Capture the cell that displays the provided text and extract its [X, Y] central coordinate. 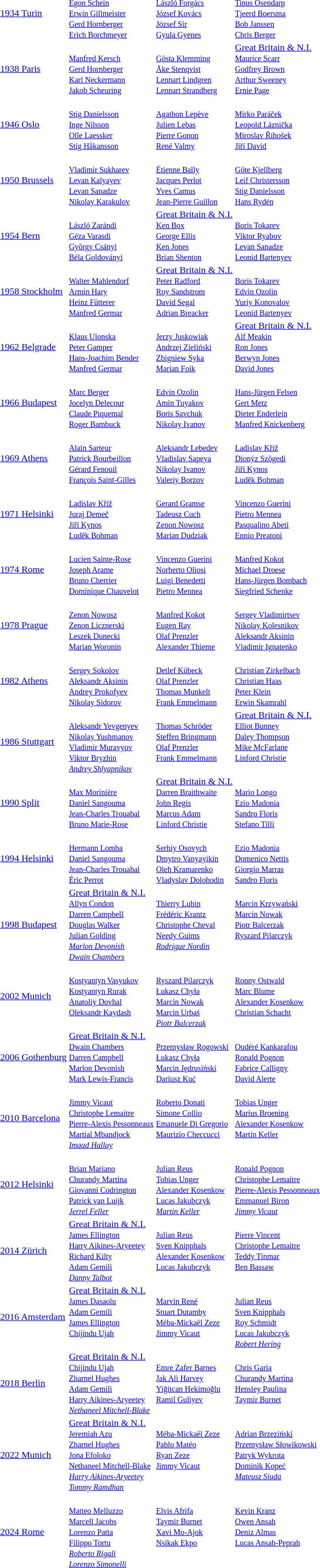
Stig DanielssonInge NilssonOlle LaesskerStig Håkansson [111, 124]
Roberto DonatiSimone CollioEmanuele Di GregorioMaurizio Checcucci [194, 1118]
Étienne BallyJacques PerlotYves CamusJean-Pierre Guillon [194, 180]
Aleksandr YevgenyevNikolay YushmanovVladimir MuravyovViktor BryzhinAndrey Shlyapnikov [111, 742]
Gerard GramseTadeusz CuchZenon NowoszMarian Dudziak [194, 514]
Thomas SchröderSteffen BringmannOlaf PrenzlerFrank Emmelmann [194, 742]
Walter MahlendorfArmin HaryHeinz FüttererManfred Germar [111, 291]
Hermann LombaDaniel SangoumaJean-Charles TrouabalÉric Perrot [111, 858]
Brian MarianoChurandy MartinaGiovanni CodringtonPatrick van LuijkJerrel Feller [111, 1184]
Alain SarteurPatrick BourbeillonGérard FenouilFrançois Saint-Gilles [111, 458]
Manfred KerschGerd HornbergerKarl NeckermannJakob Scheuring [111, 69]
Julian ReusTobias UngerAlexander KosenkowLucas JakubczykMartin Keller [194, 1184]
Zenon NowoszZenon LicznerskiLeszek DuneckiMarian Woronin [111, 625]
Méba-Mickaël ZezePablo MatéoRyan ZezeJimmy Vicaut [194, 1455]
Max MorinièreDaniel SangoumaJean-Charles TrouabalBruno Marie-Rose [111, 803]
László ZarándiGéza VarasdiGyörgy CsányiBéla Goldoványi [111, 236]
Emre Zafer BarnesJak Ali HarveyYiğitcan HekimoğluRamil Guliyev [194, 1383]
Vincenzo GueriniNorberto OliosiLuigi BenedettiPietro Mennea [194, 569]
Lucien Sainte-RoseJoseph ArameBruno CherrierDominique Chauvelot [111, 569]
Klaus UlonskaPeter GamperHans-Joachim BenderManfred Germar [111, 347]
Great Britain & N.I.Peter RadfordRoy SandstromDavid SegalAdrian Breacker [194, 291]
Detlef KübeckOlaf PrenzlerThomas MunkeltFrank Emmelmann [194, 681]
Edvin OzolinAmin TuyakovBoris SavchukNikolay Ivanov [194, 402]
Ryszard PilarczykŁukasz ChyłaMarcin NowakMarcin UrbaśPiotr Balcerzak [194, 996]
Marc BergerJocelyn DelecourClaude PiquemalRoger Bambuck [111, 402]
Great Britain & N.I.Chijindu UjahZharnel HughesAdam GemiliHarry Aikines-AryeeteyNethaneel Mitchell-Blake [111, 1383]
Manfred KokotEugen RayOlaf PrenzlerAlexander Thieme [194, 625]
Ladislav KřížJuraj DemečJiří KynosLuděk Bohman [111, 514]
Great Britain & N.I.Dwain ChambersDarren CampbellMarlon DevonishMark Lewis-Francis [111, 1057]
Gösta KlemmingÅke StenqvistLennart LindgrenLennart Strandberg [194, 69]
Vladimir SukharevLevan KalyayevLevan SanadzeNikolay Karakulov [111, 180]
Julian ReusSven KnipphalsAlexander KosenkowLucas Jakubczyk [194, 1251]
Sergey SokolovAleksandr AksininAndrey ProkofyevNikolay Sidorov [111, 681]
Great Britain & N.I.James EllingtonHarry Aikines-AryeeteyRichard KiltyAdam GemiliDanny Talbot [111, 1251]
Agathon LepèveJulien LebasPierre GononRené Valmy [194, 124]
Great Britain & N.I.Ken BoxGeorge EllisKen JonesBrian Shenton [194, 236]
Kostyantyn VasyukovKostyantyn RurakAnatoliy DovhalOleksandr Kaydash [111, 996]
Marvin RenéStuart DutambyMéba-Mickaël ZezeJimmy Vicaut [194, 1317]
Serhiy OsovychDmytro VanyayikinOleh KramarenkoVladyslav Dolohodin [194, 858]
Great Britain & N.I.James DasaoluAdam GemiliJames EllingtonChijindu Ujah [111, 1317]
Jerzy JuskowiakAndrzej ZielińskiZbigniew SykaMarian Foik [194, 347]
Great Britain & N.I.Darren BraithwaiteJohn RegisMarcus AdamLinford Christie [194, 803]
Aleksandr LebedevVladislav SapeyaNikolay IvanovValeriy Borzov [194, 458]
Thierry LubinFrédéric KrantzChristophe ChevalNeedy GuimsRodrigue Nordin [194, 924]
Great Britain & N.I.Allyn CondonDarren CampbellDouglas WalkerJulian GoldingMarlon DevonishDwain Chambers [111, 924]
Przemysław RogowskiŁukasz ChyłaMarcin JędrusińskiDariusz Kuć [194, 1057]
Great Britain & N.I.Jeremiah AzuZharnel HughesJona EfolokoNethaneel Mitchell-BlakeHarry Aikines-AryeeteyTommy Ramdhan [111, 1455]
Jimmy VicautChristophe LemaitrePierre-Alexis PessonneauxMartial MbandjockImaad Hallay [111, 1118]
